Identify which cell holds the provided text, then report its [X, Y] central coordinate. 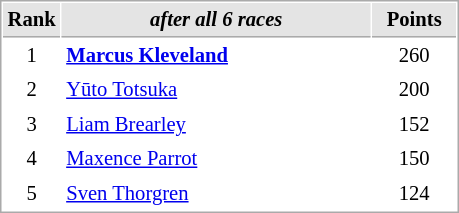
4 [32, 158]
Marcus Kleveland [216, 56]
152 [414, 124]
150 [414, 158]
1 [32, 56]
after all 6 races [216, 20]
2 [32, 90]
200 [414, 90]
260 [414, 56]
5 [32, 194]
124 [414, 194]
Yūto Totsuka [216, 90]
Rank [32, 20]
Points [414, 20]
Liam Brearley [216, 124]
3 [32, 124]
Maxence Parrot [216, 158]
Sven Thorgren [216, 194]
